Output the [x, y] coordinate of the center of the cell containing the given text.  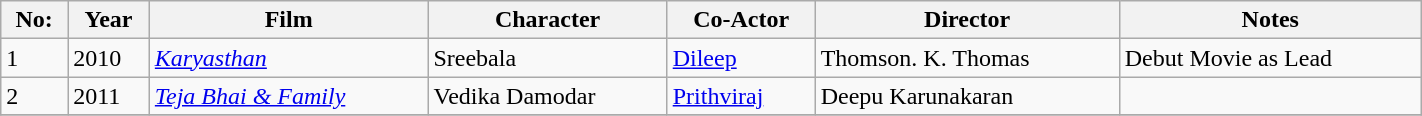
No: [34, 20]
Character [548, 20]
Thomson. K. Thomas [967, 58]
Debut Movie as Lead [1270, 58]
Year [109, 20]
2011 [109, 96]
2 [34, 96]
Vedika Damodar [548, 96]
Film [288, 20]
1 [34, 58]
Teja Bhai & Family [288, 96]
Deepu Karunakaran [967, 96]
Sreebala [548, 58]
Notes [1270, 20]
Prithviraj [741, 96]
Karyasthan [288, 58]
Director [967, 20]
2010 [109, 58]
Dileep [741, 58]
Co-Actor [741, 20]
